Search for the cell housing the specified text and yield its [X, Y] center coordinate. 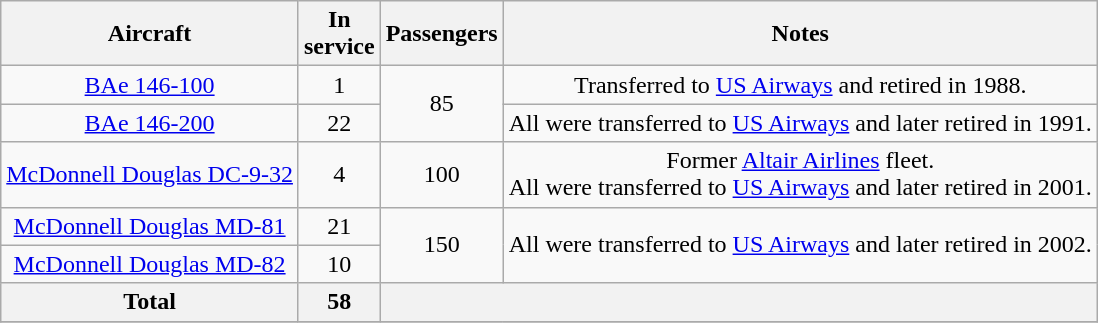
Inservice [339, 34]
All were transferred to US Airways and later retired in 2002. [800, 245]
85 [442, 104]
100 [442, 174]
22 [339, 123]
4 [339, 174]
All were transferred to US Airways and later retired in 1991. [800, 123]
McDonnell Douglas MD-81 [150, 226]
Total [150, 302]
21 [339, 226]
BAe 146-100 [150, 85]
58 [339, 302]
BAe 146-200 [150, 123]
10 [339, 264]
McDonnell Douglas DC-9-32 [150, 174]
Notes [800, 34]
Passengers [442, 34]
Transferred to US Airways and retired in 1988. [800, 85]
150 [442, 245]
McDonnell Douglas MD-82 [150, 264]
Aircraft [150, 34]
Former Altair Airlines fleet.All were transferred to US Airways and later retired in 2001. [800, 174]
1 [339, 85]
